Pinpoint the cell where the given text exists, returning its [X, Y] midpoint coordinate. 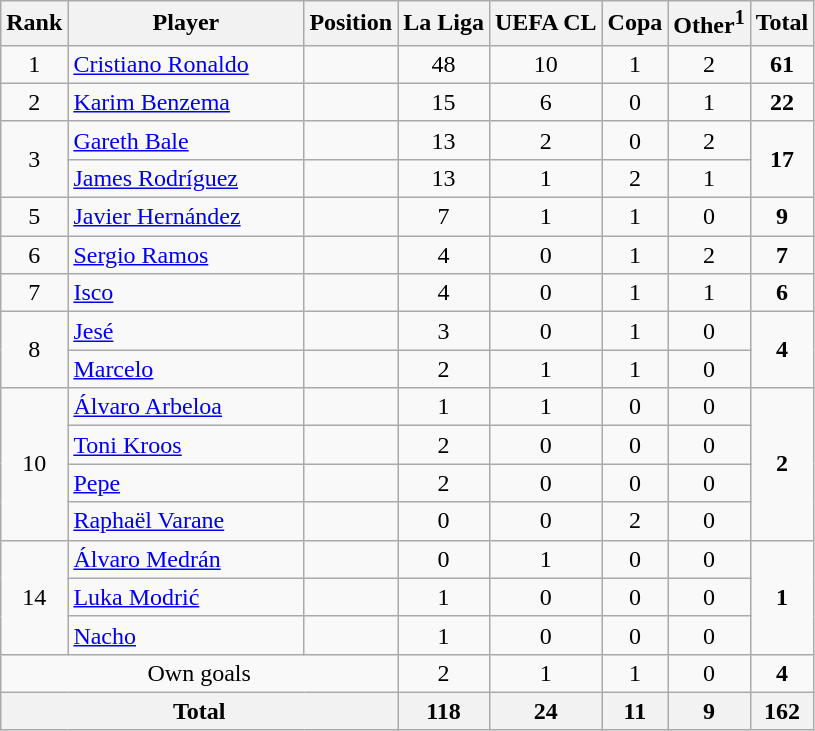
Raphaël Varane [186, 521]
Copa [635, 24]
James Rodríguez [186, 178]
162 [782, 711]
Javier Hernández [186, 217]
Toni Kroos [186, 445]
15 [444, 102]
Position [351, 24]
Luka Modrić [186, 597]
Own goals [200, 673]
22 [782, 102]
48 [444, 64]
Nacho [186, 635]
61 [782, 64]
11 [635, 711]
Álvaro Medrán [186, 559]
24 [546, 711]
Karim Benzema [186, 102]
Cristiano Ronaldo [186, 64]
Player [186, 24]
5 [34, 217]
Sergio Ramos [186, 255]
Gareth Bale [186, 140]
8 [34, 350]
Other1 [709, 24]
Marcelo [186, 369]
Isco [186, 293]
UEFA CL [546, 24]
118 [444, 711]
Álvaro Arbeloa [186, 407]
Pepe [186, 483]
17 [782, 159]
La Liga [444, 24]
14 [34, 597]
Rank [34, 24]
Jesé [186, 331]
